Capture the cell that displays the provided text and extract its [X, Y] central coordinate. 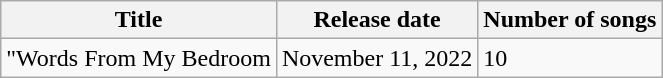
Number of songs [570, 20]
10 [570, 58]
Title [139, 20]
November 11, 2022 [376, 58]
"Words From My Bedroom [139, 58]
Release date [376, 20]
